Determine the (x, y) coordinate at the center of the cell enclosing the given text.  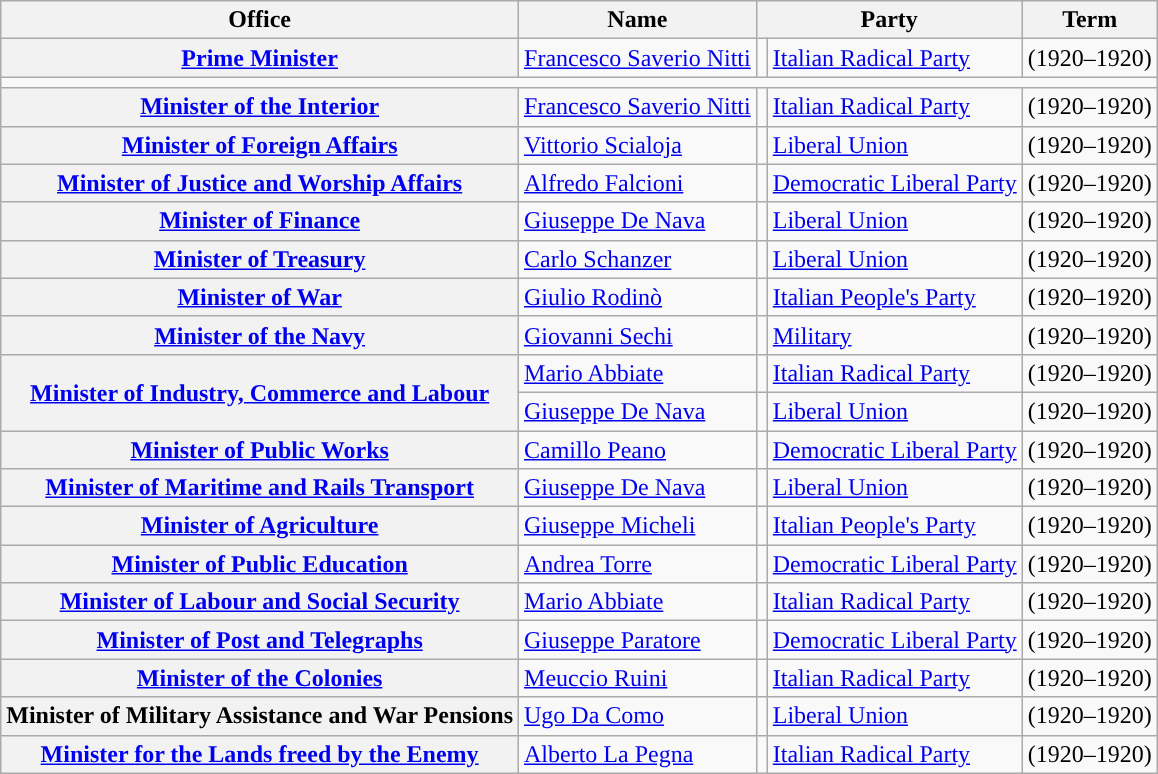
Meuccio Ruini (638, 678)
Giuseppe Micheli (638, 526)
Minister for the Lands freed by the Enemy (260, 754)
Office (260, 20)
Minister of Public Works (260, 449)
Minister of Industry, Commerce and Labour (260, 392)
Minister of Treasury (260, 259)
Camillo Peano (638, 449)
Carlo Schanzer (638, 259)
Minister of the Colonies (260, 678)
Prime Minister (260, 58)
Military (894, 335)
Minister of War (260, 297)
Vittorio Scialoja (638, 145)
Andrea Torre (638, 564)
Minister of Finance (260, 221)
Giulio Rodinò (638, 297)
Minister of Foreign Affairs (260, 145)
Minister of Military Assistance and War Pensions (260, 716)
Minister of Post and Telegraphs (260, 640)
Name (638, 20)
Party (889, 20)
Giuseppe Paratore (638, 640)
Ugo Da Como (638, 716)
Alberto La Pegna (638, 754)
Minister of Labour and Social Security (260, 602)
Term (1090, 20)
Minister of Agriculture (260, 526)
Minister of Maritime and Rails Transport (260, 488)
Alfredo Falcioni (638, 183)
Minister of Public Education (260, 564)
Minister of the Interior (260, 107)
Giovanni Sechi (638, 335)
Minister of Justice and Worship Affairs (260, 183)
Minister of the Navy (260, 335)
